Provide the [X, Y] coordinate of the cell's center where the given text is located.  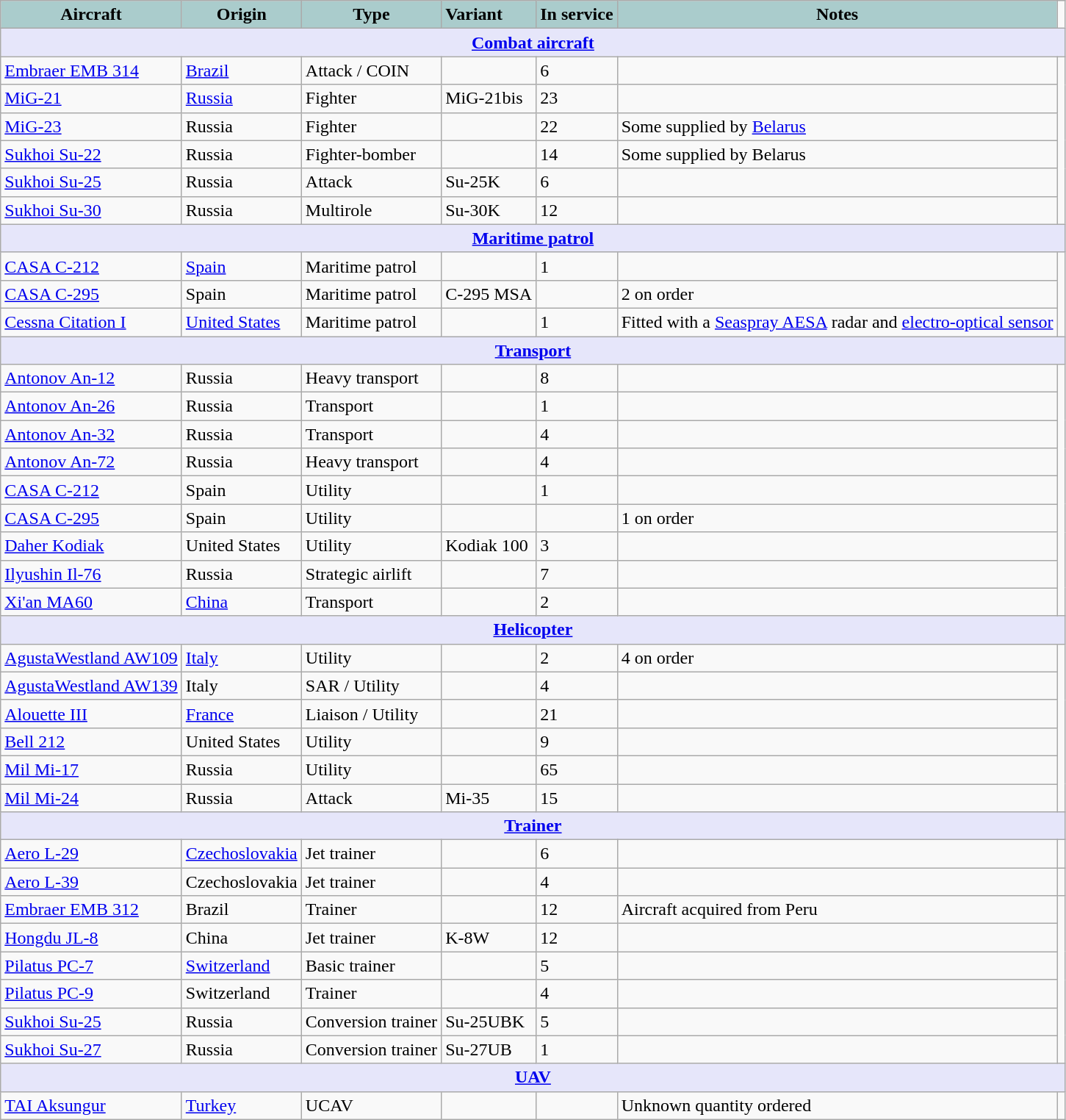
Mi-35 [489, 797]
14 [577, 154]
Daher Kodiak [91, 546]
Antonov An-26 [91, 406]
MiG-21bis [489, 98]
Ilyushin Il-76 [91, 574]
Antonov An-72 [91, 462]
Type [371, 15]
Basic trainer [371, 966]
Aero L-39 [91, 882]
Pilatus PC-9 [91, 994]
2 on order [838, 294]
Sukhoi Su-27 [91, 1049]
Mil Mi-24 [91, 797]
Antonov An-32 [91, 434]
Strategic airlift [371, 574]
7 [577, 574]
Aircraft acquired from Peru [838, 910]
Aero L-29 [91, 854]
1 on order [838, 518]
In service [577, 15]
Notes [838, 15]
3 [577, 546]
C-295 MSA [489, 294]
23 [577, 98]
Mil Mi-17 [91, 769]
Su-25K [489, 182]
Bell 212 [91, 742]
Fitted with a Seaspray AESA radar and electro-optical sensor [838, 322]
Su-27UB [489, 1049]
65 [577, 769]
Embraer EMB 314 [91, 71]
Sukhoi Su-22 [91, 154]
Variant [489, 15]
21 [577, 714]
22 [577, 126]
UCAV [371, 1105]
AgustaWestland AW139 [91, 686]
Embraer EMB 312 [91, 910]
K-8W [489, 938]
Liaison / Utility [371, 714]
AgustaWestland AW109 [91, 658]
Turkey [241, 1105]
15 [577, 797]
TAI Aksungur [91, 1105]
Unknown quantity ordered [838, 1105]
Antonov An-12 [91, 378]
Su-30K [489, 210]
MiG-23 [91, 126]
Cessna Citation I [91, 322]
Multirole [371, 210]
Su-25UBK [489, 1022]
Hongdu JL-8 [91, 938]
Fighter-bomber [371, 154]
Aircraft [91, 15]
France [241, 714]
Xi'an MA60 [91, 602]
9 [577, 742]
Sukhoi Su-30 [91, 210]
UAV [533, 1077]
MiG-21 [91, 98]
Origin [241, 15]
Kodiak 100 [489, 546]
Helicopter [533, 630]
Attack / COIN [371, 71]
Alouette III [91, 714]
4 on order [838, 658]
8 [577, 378]
Combat aircraft [533, 43]
Pilatus PC-7 [91, 966]
SAR / Utility [371, 686]
